For the text-containing cell, return its midpoint in [X, Y] coordinate format. 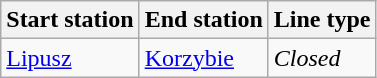
Start station [70, 20]
Line type [322, 20]
Lipusz [70, 58]
Closed [322, 58]
End station [204, 20]
Korzybie [204, 58]
